Locate the cell with the specified text and output its (x, y) center coordinate. 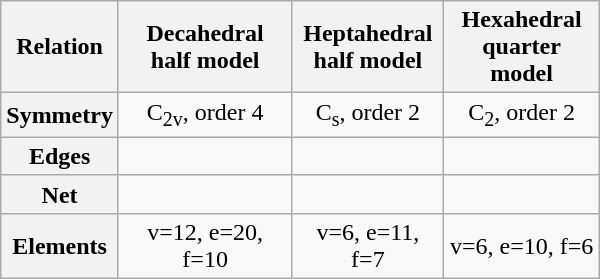
Edges (60, 156)
C2v, order 4 (204, 115)
Elements (60, 246)
C2, order 2 (522, 115)
Symmetry (60, 115)
v=6, e=10, f=6 (522, 246)
Hexahedralquarter model (522, 47)
Relation (60, 47)
v=12, e=20, f=10 (204, 246)
Cs, order 2 (368, 115)
Heptahedralhalf model (368, 47)
Net (60, 194)
v=6, e=11, f=7 (368, 246)
Decahedralhalf model (204, 47)
